Output the [X, Y] coordinate of the center of the cell containing the given text.  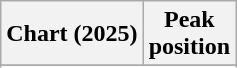
Chart (2025) [72, 34]
Peakposition [189, 34]
